Return (x, y) of the center of cell containing provided text 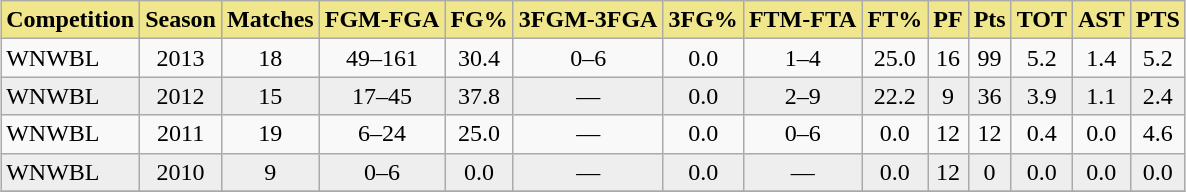
17–45 (382, 96)
30.4 (479, 58)
1.1 (1101, 96)
2011 (181, 134)
19 (270, 134)
Matches (270, 20)
AST (1101, 20)
3FGM-3FGA (588, 20)
PTS (1158, 20)
37.8 (479, 96)
49–161 (382, 58)
36 (990, 96)
2010 (181, 172)
1.4 (1101, 58)
0 (990, 172)
3.9 (1042, 96)
Pts (990, 20)
1–4 (802, 58)
FGM-FGA (382, 20)
PF (948, 20)
2–9 (802, 96)
FTM-FTA (802, 20)
Competition (70, 20)
2012 (181, 96)
99 (990, 58)
FT% (895, 20)
FG% (479, 20)
15 (270, 96)
2.4 (1158, 96)
22.2 (895, 96)
TOT (1042, 20)
0.4 (1042, 134)
16 (948, 58)
3FG% (703, 20)
Season (181, 20)
6–24 (382, 134)
2013 (181, 58)
4.6 (1158, 134)
18 (270, 58)
